Locate the cell with the specified text and output its [x, y] center coordinate. 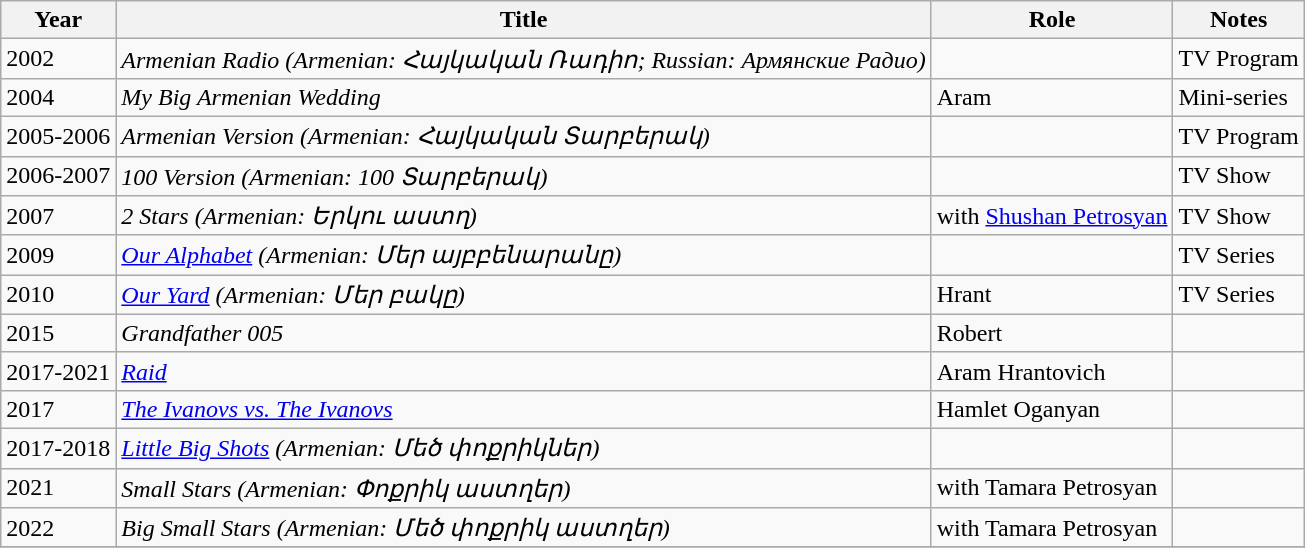
Little Big Shots (Armenian: Մեծ փոքրիկներ) [524, 448]
2 Stars (Armenian: Երկու աստղ) [524, 216]
2009 [58, 255]
Aram Hrantovich [1052, 371]
Year [58, 20]
Armenian Version (Armenian: Հայկական Տարբերակ) [524, 136]
Title [524, 20]
Grandfather 005 [524, 333]
My Big Armenian Wedding [524, 97]
2007 [58, 216]
2006-2007 [58, 176]
2005-2006 [58, 136]
Our Yard (Armenian: Մեր բակը) [524, 295]
Big Small Stars (Armenian: Մեծ փոքրիկ աստղեր) [524, 528]
Small Stars (Armenian: Փոքրիկ աստղեր) [524, 488]
2015 [58, 333]
Mini-series [1238, 97]
Hrant [1052, 295]
The Ivanovs vs. The Ivanovs [524, 409]
Notes [1238, 20]
Robert [1052, 333]
2010 [58, 295]
2022 [58, 528]
with Shushan Petrosyan [1052, 216]
Armenian Radio (Armenian: Հայկական Ռադիո; Russian: Армянские Радио) [524, 59]
2017 [58, 409]
100 Version (Armenian: 100 Տարբերակ) [524, 176]
2002 [58, 59]
Aram [1052, 97]
Role [1052, 20]
2021 [58, 488]
Our Alphabet (Armenian: Մեր այբբենարանը) [524, 255]
2004 [58, 97]
2017-2018 [58, 448]
Raid [524, 371]
Hamlet Oganyan [1052, 409]
2017-2021 [58, 371]
